Capture the cell that displays the provided text and extract its [X, Y] central coordinate. 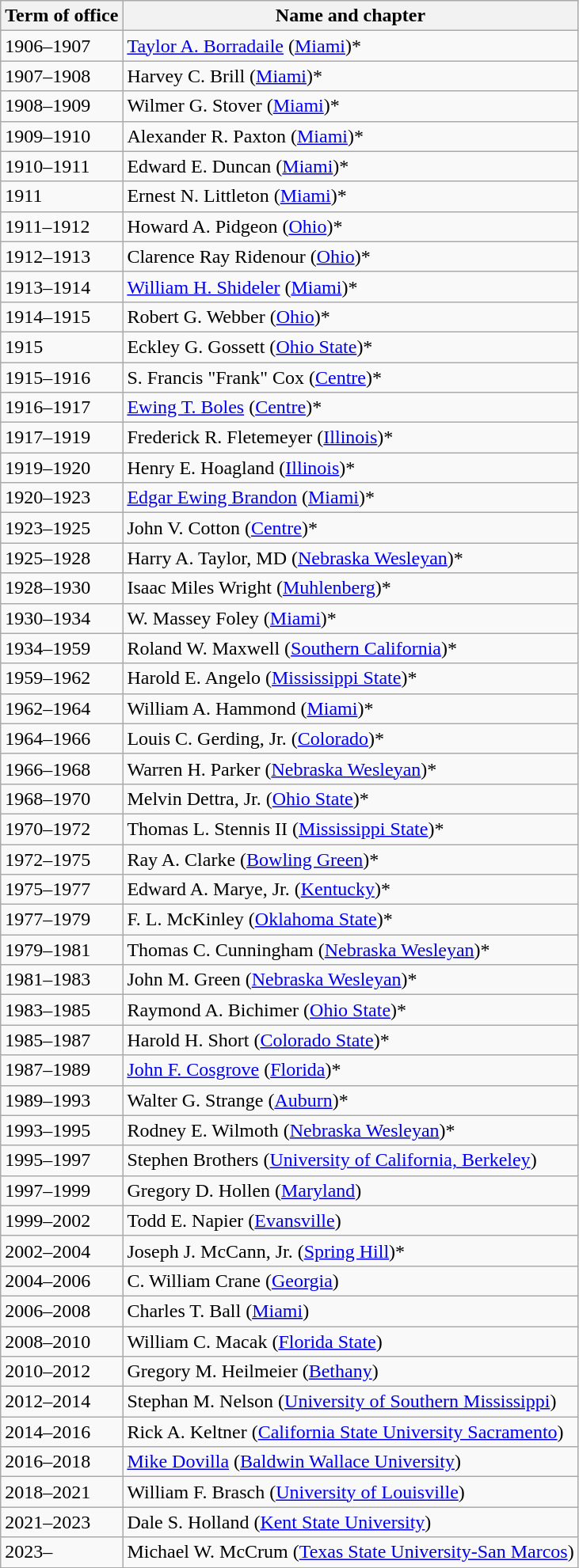
Todd E. Napier (Evansville) [350, 1221]
1925–1928 [62, 558]
1915–1916 [62, 378]
Ernest N. Littleton (Miami)* [350, 196]
1985–1987 [62, 1040]
2018–2021 [62, 1492]
1934–1959 [62, 648]
Thomas C. Cunningham (Nebraska Wesleyan)* [350, 950]
Raymond A. Bichimer (Ohio State)* [350, 1010]
Edward A. Marye, Jr. (Kentucky)* [350, 890]
2021–2023 [62, 1522]
Louis C. Gerding, Jr. (Colorado)* [350, 738]
John M. Green (Nebraska Wesleyan)* [350, 980]
Ray A. Clarke (Bowling Green)* [350, 859]
Dale S. Holland (Kent State University) [350, 1522]
1995–1997 [62, 1160]
1987–1989 [62, 1070]
1914–1915 [62, 317]
2016–2018 [62, 1462]
Michael W. McCrum (Texas State University-San Marcos) [350, 1552]
1907–1908 [62, 76]
Stephen Brothers (University of California, Berkeley) [350, 1160]
1908–1909 [62, 106]
1910–1911 [62, 166]
Frederick R. Fletemeyer (Illinois)* [350, 438]
1911–1912 [62, 226]
Clarence Ray Ridenour (Ohio)* [350, 256]
1979–1981 [62, 950]
1906–1907 [62, 46]
William A. Hammond (Miami)* [350, 708]
1999–2002 [62, 1221]
1917–1919 [62, 438]
1981–1983 [62, 980]
Harry A. Taylor, MD (Nebraska Wesleyan)* [350, 558]
1911 [62, 196]
Taylor A. Borradaile (Miami)* [350, 46]
Thomas L. Stennis II (Mississippi State)* [350, 829]
1977–1979 [62, 920]
1983–1985 [62, 1010]
2004–2006 [62, 1281]
Warren H. Parker (Nebraska Wesleyan)* [350, 769]
Edgar Ewing Brandon (Miami)* [350, 498]
Wilmer G. Stover (Miami)* [350, 106]
Howard A. Pidgeon (Ohio)* [350, 226]
1997–1999 [62, 1190]
Ewing T. Boles (Centre)* [350, 408]
2012–2014 [62, 1402]
1964–1966 [62, 738]
1915 [62, 347]
C. William Crane (Georgia) [350, 1281]
Henry E. Hoagland (Illinois)* [350, 468]
Joseph J. McCann, Jr. (Spring Hill)* [350, 1251]
1930–1934 [62, 618]
Harold E. Angelo (Mississippi State)* [350, 678]
W. Massey Foley (Miami)* [350, 618]
William F. Brasch (University of Louisville) [350, 1492]
1975–1977 [62, 890]
F. L. McKinley (Oklahoma State)* [350, 920]
Alexander R. Paxton (Miami)* [350, 136]
Harold H. Short (Colorado State)* [350, 1040]
2023– [62, 1552]
Stephan M. Nelson (University of Southern Mississippi) [350, 1402]
1970–1972 [62, 829]
Rodney E. Wilmoth (Nebraska Wesleyan)* [350, 1130]
Name and chapter [350, 16]
2006–2008 [62, 1311]
John V. Cotton (Centre)* [350, 528]
Mike Dovilla (Baldwin Wallace University) [350, 1462]
1928–1930 [62, 588]
1909–1910 [62, 136]
1920–1923 [62, 498]
Gregory M. Heilmeier (Bethany) [350, 1372]
Term of office [62, 16]
1989–1993 [62, 1100]
Charles T. Ball (Miami) [350, 1311]
Walter G. Strange (Auburn)* [350, 1100]
2010–2012 [62, 1372]
Roland W. Maxwell (Southern California)* [350, 648]
1968–1970 [62, 799]
1966–1968 [62, 769]
Rick A. Keltner (California State University Sacramento) [350, 1432]
Harvey C. Brill (Miami)* [350, 76]
1919–1920 [62, 468]
1912–1913 [62, 256]
Robert G. Webber (Ohio)* [350, 317]
S. Francis "Frank" Cox (Centre)* [350, 378]
1916–1917 [62, 408]
1972–1975 [62, 859]
1993–1995 [62, 1130]
1959–1962 [62, 678]
2014–2016 [62, 1432]
1913–1914 [62, 287]
William C. Macak (Florida State) [350, 1342]
Gregory D. Hollen (Maryland) [350, 1190]
John F. Cosgrove (Florida)* [350, 1070]
2002–2004 [62, 1251]
1962–1964 [62, 708]
Edward E. Duncan (Miami)* [350, 166]
William H. Shideler (Miami)* [350, 287]
Melvin Dettra, Jr. (Ohio State)* [350, 799]
Eckley G. Gossett (Ohio State)* [350, 347]
2008–2010 [62, 1342]
Isaac Miles Wright (Muhlenberg)* [350, 588]
1923–1925 [62, 528]
